Return the (x, y) coordinate for the center point of the cell that contains the specified text.  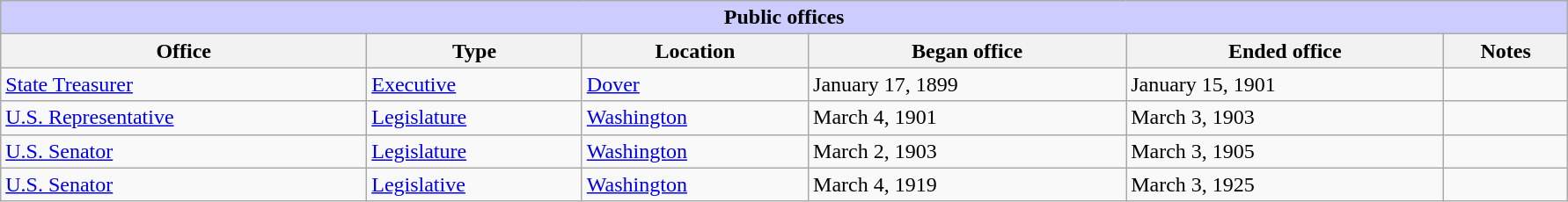
Public offices (785, 18)
January 15, 1901 (1285, 84)
Legislative (475, 184)
March 4, 1901 (968, 118)
U.S. Representative (184, 118)
Type (475, 51)
Dover (695, 84)
January 17, 1899 (968, 84)
March 3, 1905 (1285, 151)
Began office (968, 51)
March 3, 1903 (1285, 118)
March 3, 1925 (1285, 184)
Notes (1506, 51)
March 4, 1919 (968, 184)
Ended office (1285, 51)
State Treasurer (184, 84)
March 2, 1903 (968, 151)
Office (184, 51)
Location (695, 51)
Executive (475, 84)
